From the cell containing the given text, extract its center point as [x, y] coordinate. 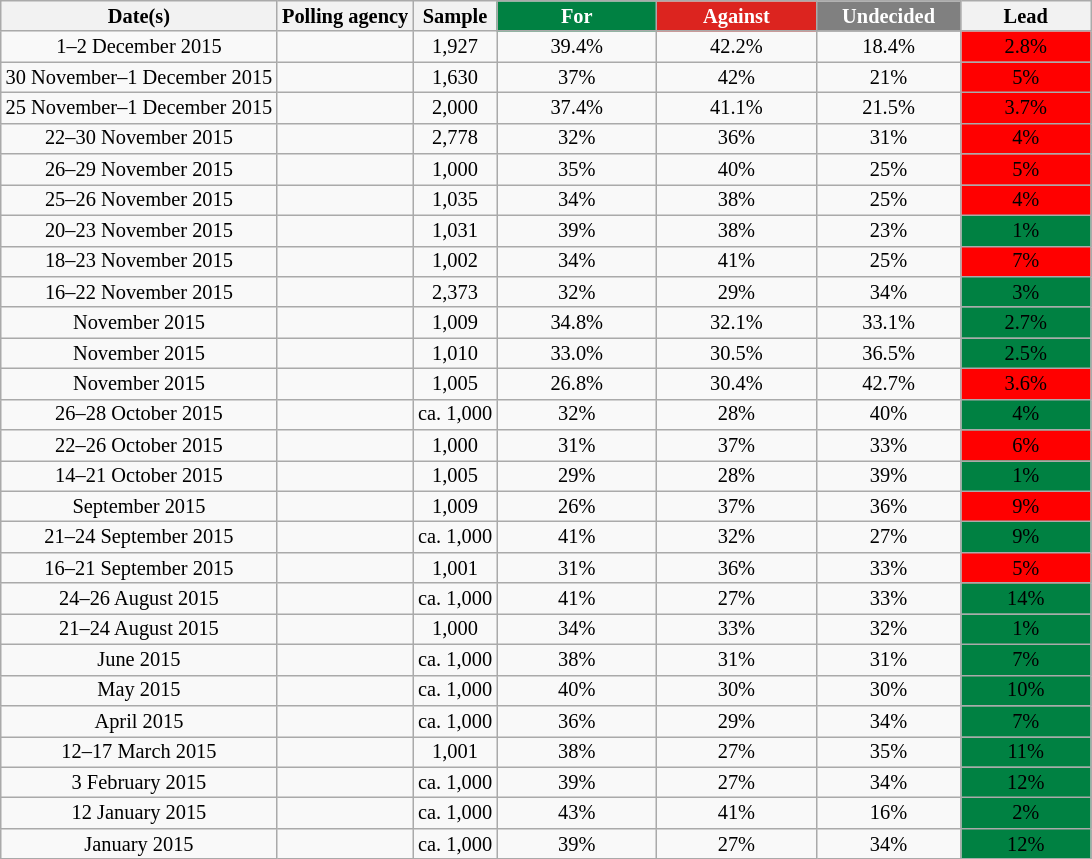
24–26 August 2015 [139, 598]
11% [1026, 752]
For [577, 16]
14% [1026, 598]
36.5% [888, 354]
26.8% [577, 384]
42.7% [888, 384]
16–22 November 2015 [139, 292]
26% [577, 506]
6% [1026, 446]
16% [888, 812]
May 2015 [139, 690]
1,031 [455, 230]
2.8% [1026, 46]
37.4% [577, 108]
42.2% [737, 46]
30.5% [737, 354]
26–29 November 2015 [139, 170]
September 2015 [139, 506]
2.7% [1026, 322]
2,373 [455, 292]
Undecided [888, 16]
1,002 [455, 262]
2% [1026, 812]
30.4% [737, 384]
34.8% [577, 322]
2,000 [455, 108]
21% [888, 78]
30 November–1 December 2015 [139, 78]
1,927 [455, 46]
1–2 December 2015 [139, 46]
22–30 November 2015 [139, 138]
21–24 August 2015 [139, 628]
39.4% [577, 46]
43% [577, 812]
3.6% [1026, 384]
16–21 September 2015 [139, 568]
33.0% [577, 354]
26–28 October 2015 [139, 414]
23% [888, 230]
3 February 2015 [139, 782]
1,630 [455, 78]
18.4% [888, 46]
20–23 November 2015 [139, 230]
18–23 November 2015 [139, 262]
January 2015 [139, 844]
April 2015 [139, 720]
Lead [1026, 16]
25 November–1 December 2015 [139, 108]
21–24 September 2015 [139, 538]
3.7% [1026, 108]
1,010 [455, 354]
2.5% [1026, 354]
41.1% [737, 108]
2,778 [455, 138]
Against [737, 16]
32.1% [737, 322]
10% [1026, 690]
21.5% [888, 108]
12–17 March 2015 [139, 752]
12 January 2015 [139, 812]
Polling agency [345, 16]
3% [1026, 292]
1,035 [455, 200]
Sample [455, 16]
25–26 November 2015 [139, 200]
June 2015 [139, 660]
14–21 October 2015 [139, 476]
33.1% [888, 322]
22–26 October 2015 [139, 446]
42% [737, 78]
Date(s) [139, 16]
